Search for the cell housing the specified text and yield its (x, y) center coordinate. 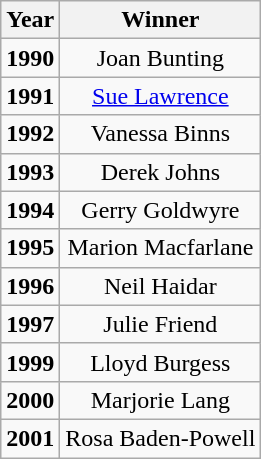
Marjorie Lang (160, 400)
1997 (30, 324)
Marion Macfarlane (160, 248)
1996 (30, 286)
2001 (30, 438)
Rosa Baden-Powell (160, 438)
1993 (30, 172)
1992 (30, 134)
Derek Johns (160, 172)
Julie Friend (160, 324)
Neil Haidar (160, 286)
1991 (30, 96)
Lloyd Burgess (160, 362)
1994 (30, 210)
Vanessa Binns (160, 134)
1990 (30, 58)
Joan Bunting (160, 58)
Gerry Goldwyre (160, 210)
2000 (30, 400)
1995 (30, 248)
Sue Lawrence (160, 96)
Year (30, 20)
1999 (30, 362)
Winner (160, 20)
